Determine the [x, y] coordinate at the center of the cell enclosing the given text.  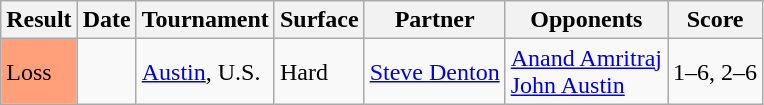
Score [716, 20]
Partner [434, 20]
Anand Amritraj John Austin [586, 72]
Austin, U.S. [205, 72]
1–6, 2–6 [716, 72]
Tournament [205, 20]
Result [39, 20]
Steve Denton [434, 72]
Date [106, 20]
Surface [319, 20]
Hard [319, 72]
Opponents [586, 20]
Loss [39, 72]
